Output the (X, Y) coordinate of the center of the cell containing the given text.  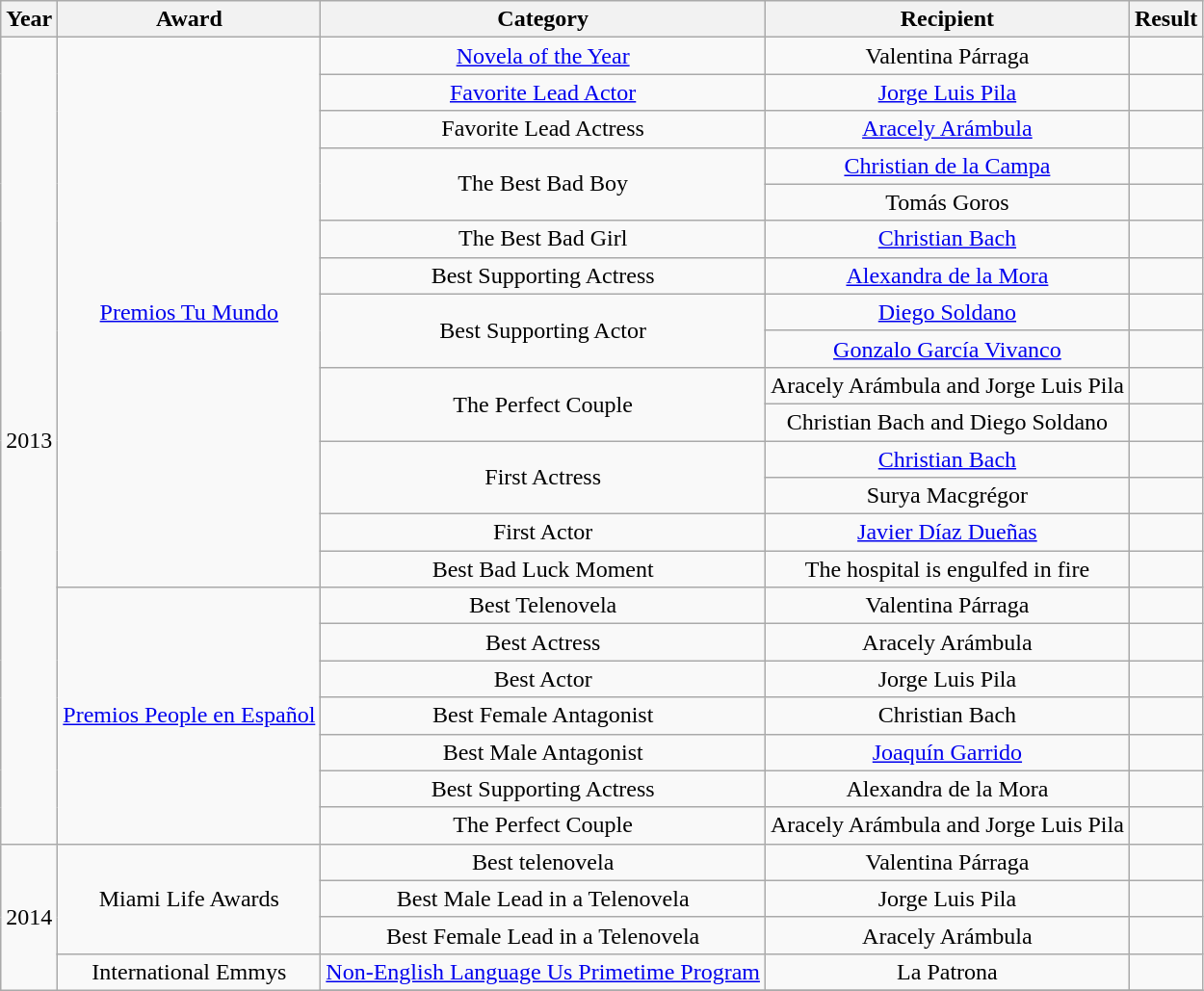
Best Bad Luck Moment (543, 569)
Surya Macgrégor (947, 496)
Year (29, 19)
Best Male Antagonist (543, 752)
2013 (29, 441)
Miami Life Awards (189, 899)
Award (189, 19)
Best Supporting Actor (543, 330)
Non-English Language Us Primetime Program (543, 972)
Category (543, 19)
La Patrona (947, 972)
Best Male Lead in a Telenovela (543, 899)
The Best Bad Boy (543, 184)
2014 (29, 917)
Christian de la Campa (947, 166)
First Actress (543, 478)
Favorite Lead Actor (543, 92)
Premios Tu Mundo (189, 312)
Best Actor (543, 679)
Favorite Lead Actress (543, 129)
Novela of the Year (543, 56)
The Best Bad Girl (543, 239)
Best Actress (543, 642)
Premios People en Español (189, 716)
Best Female Lead in a Telenovela (543, 935)
Recipient (947, 19)
First Actor (543, 533)
Best telenovela (543, 862)
Javier Díaz Dueñas (947, 533)
Christian Bach and Diego Soldano (947, 422)
International Emmys (189, 972)
Diego Soldano (947, 312)
Best Telenovela (543, 606)
The hospital is engulfed in fire (947, 569)
Tomás Goros (947, 202)
Result (1165, 19)
Gonzalo García Vivanco (947, 349)
Joaquín Garrido (947, 752)
Best Female Antagonist (543, 716)
